Return the (X, Y) coordinate for the center point of the cell that contains the specified text.  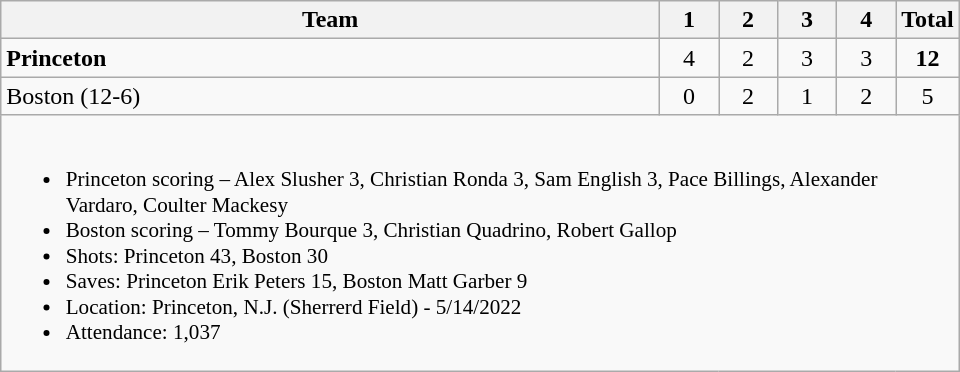
Team (330, 20)
Total (928, 20)
5 (928, 96)
Princeton (330, 58)
Boston (12-6) (330, 96)
0 (688, 96)
12 (928, 58)
